Return the [X, Y] coordinate for the center point of the cell that contains the specified text.  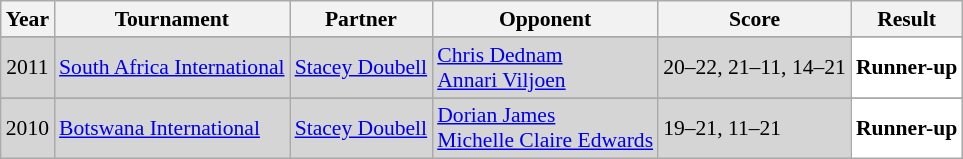
Botswana International [172, 128]
19–21, 11–21 [754, 128]
Year [28, 19]
Chris Dednam Annari Viljoen [545, 68]
Opponent [545, 19]
2010 [28, 128]
20–22, 21–11, 14–21 [754, 68]
Tournament [172, 19]
Partner [362, 19]
Dorian James Michelle Claire Edwards [545, 128]
South Africa International [172, 68]
Score [754, 19]
Result [906, 19]
2011 [28, 68]
